Find where the given text appears and provide that cell's center as [X, Y] coordinate. 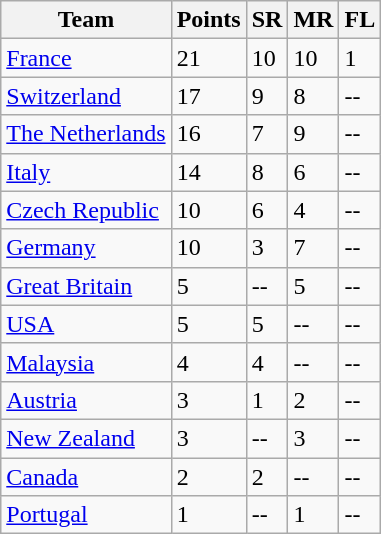
21 [208, 58]
Great Britain [86, 286]
Austria [86, 400]
Italy [86, 172]
Malaysia [86, 362]
Canada [86, 477]
Czech Republic [86, 210]
Points [208, 20]
Team [86, 20]
MR [314, 20]
14 [208, 172]
The Netherlands [86, 134]
16 [208, 134]
Switzerland [86, 96]
SR [267, 20]
Portugal [86, 515]
Germany [86, 248]
17 [208, 96]
USA [86, 324]
France [86, 58]
New Zealand [86, 438]
FL [360, 20]
